Extract the (X, Y) coordinate from the center of the cell holding the provided text.  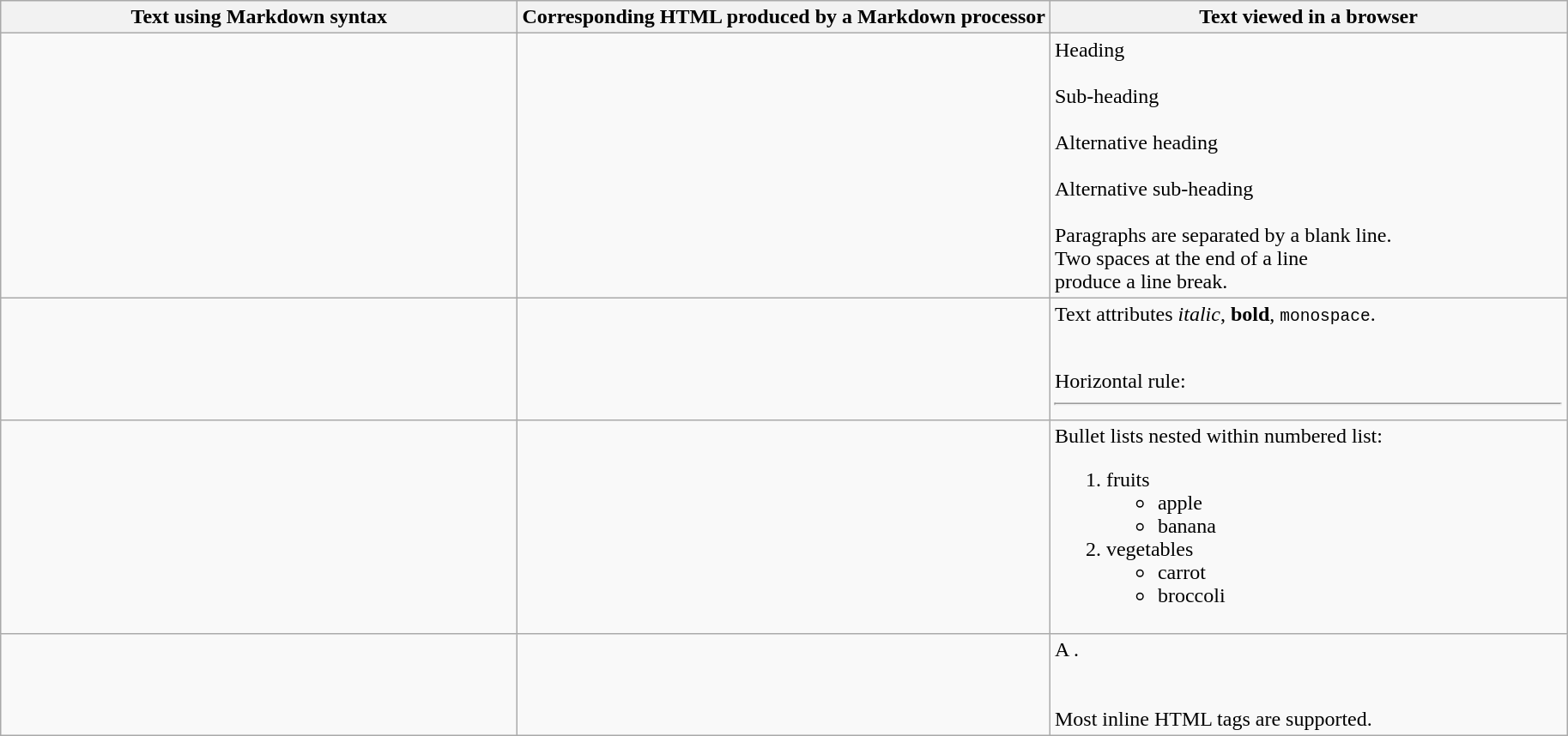
Text using Markdown syntax (259, 17)
Text attributes italic, bold, monospace.Horizontal rule: (1308, 359)
Corresponding HTML produced by a Markdown processor (784, 17)
A .Most inline HTML tags are supported. (1308, 685)
Bullet lists nested within numbered list:fruitsapplebananavegetablescarrotbroccoli (1308, 527)
Text viewed in a browser (1308, 17)
